Find where the given text appears and provide that cell's center as (X, Y) coordinate. 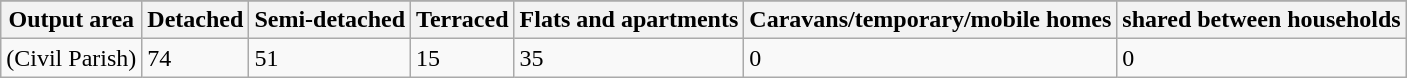
15 (462, 58)
(Civil Parish) (72, 58)
35 (629, 58)
Flats and apartments (629, 20)
Semi-detached (330, 20)
Terraced (462, 20)
51 (330, 58)
Caravans/temporary/mobile homes (930, 20)
Detached (196, 20)
shared between households (1262, 20)
74 (196, 58)
Output area (72, 20)
